Output the (x, y) coordinate of the center of the cell containing the given text.  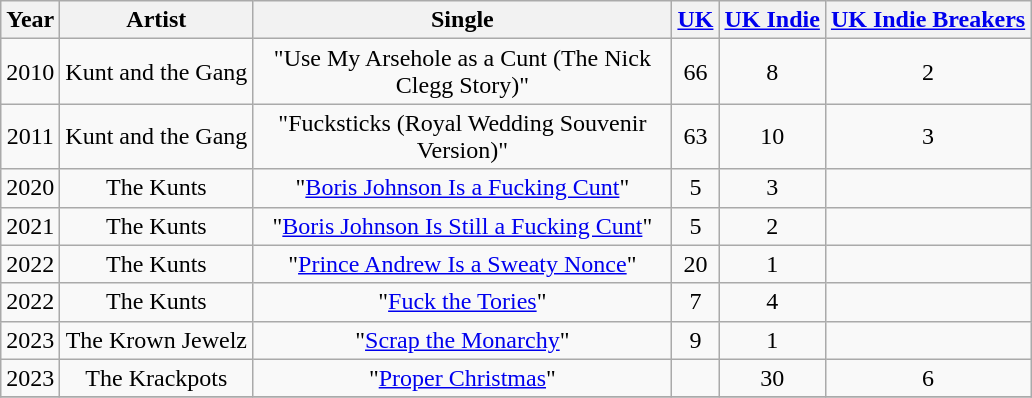
"Boris Johnson Is Still a Fucking Cunt" (462, 226)
"Proper Christmas" (462, 378)
9 (696, 340)
UK (696, 20)
Single (462, 20)
8 (772, 72)
20 (696, 264)
6 (928, 378)
10 (772, 136)
UK Indie (772, 20)
"Fuck the Tories" (462, 302)
2021 (30, 226)
The Krown Jewelz (156, 340)
"Use My Arsehole as a Cunt (The Nick Clegg Story)" (462, 72)
"Scrap the Monarchy" (462, 340)
7 (696, 302)
Year (30, 20)
66 (696, 72)
UK Indie Breakers (928, 20)
30 (772, 378)
2010 (30, 72)
"Prince Andrew Is a Sweaty Nonce" (462, 264)
2020 (30, 188)
Artist (156, 20)
"Boris Johnson Is a Fucking Cunt" (462, 188)
63 (696, 136)
"Fucksticks (Royal Wedding Souvenir Version)" (462, 136)
The Krackpots (156, 378)
4 (772, 302)
2011 (30, 136)
